Detect which cell encompasses the target text, then output its (X, Y) center coordinate. 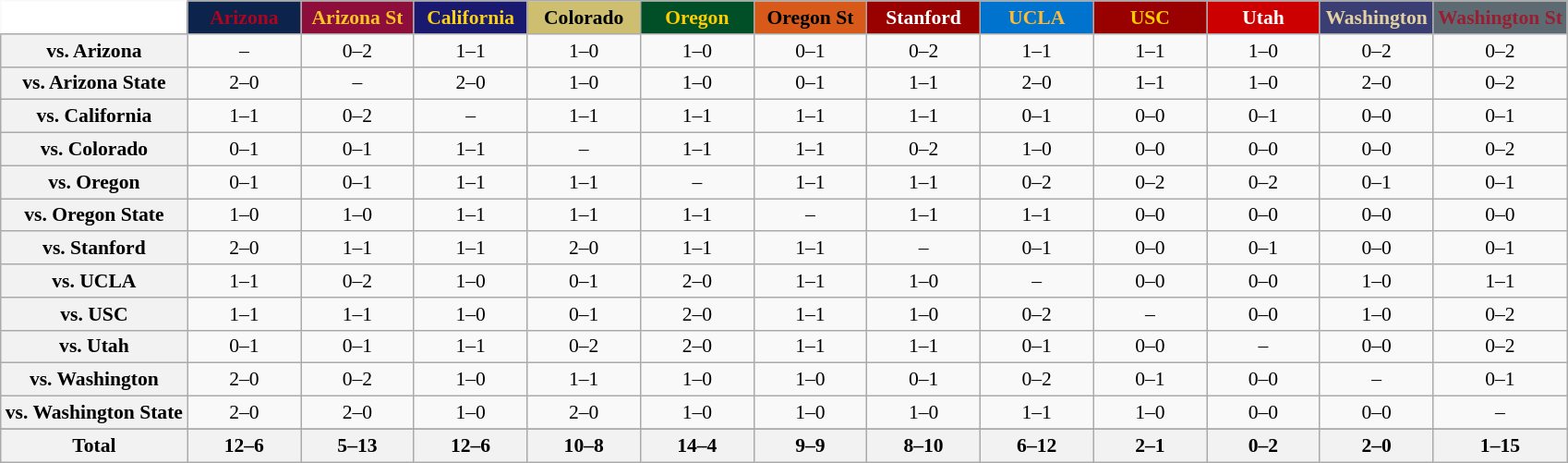
vs. Stanford (94, 249)
vs. Oregon (94, 182)
vs. Washington (94, 380)
vs. Utah (94, 347)
Arizona St (358, 18)
14–4 (698, 445)
Total (94, 445)
Arizona (244, 18)
Oregon (698, 18)
vs. Arizona (94, 51)
5–13 (358, 445)
10–8 (584, 445)
8–10 (923, 445)
Utah (1263, 18)
USC (1151, 18)
6–12 (1036, 445)
vs. Arizona State (94, 83)
2–1 (1151, 445)
1–15 (1500, 445)
vs. USC (94, 314)
Colorado (584, 18)
Washington (1376, 18)
Stanford (923, 18)
vs. California (94, 116)
vs. Washington State (94, 413)
vs. UCLA (94, 281)
Oregon St (811, 18)
vs. Colorado (94, 150)
Washington St (1500, 18)
UCLA (1036, 18)
9–9 (811, 445)
California (471, 18)
vs. Oregon State (94, 215)
